Determine the (X, Y) coordinate at the center of the cell enclosing the given text.  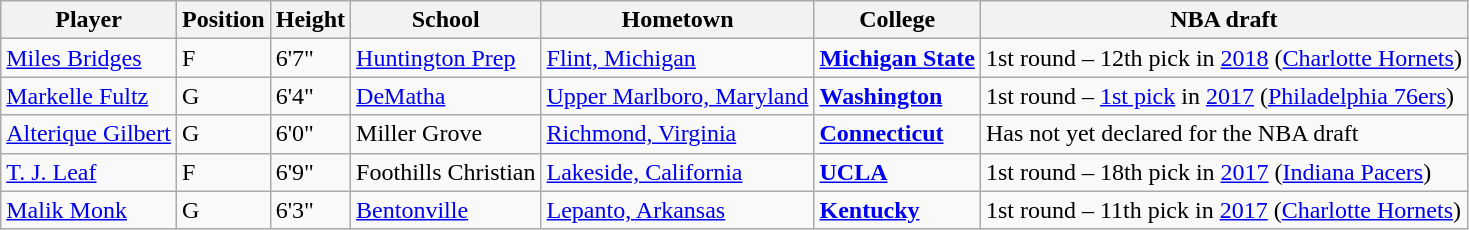
DeMatha (446, 96)
Alterique Gilbert (89, 134)
Lakeside, California (678, 172)
NBA draft (1224, 20)
Lepanto, Arkansas (678, 210)
Miller Grove (446, 134)
Flint, Michigan (678, 58)
Player (89, 20)
Washington (897, 96)
1st round – 18th pick in 2017 (Indiana Pacers) (1224, 172)
6'7" (310, 58)
Markelle Fultz (89, 96)
1st round – 12th pick in 2018 (Charlotte Hornets) (1224, 58)
Position (223, 20)
1st round – 11th pick in 2017 (Charlotte Hornets) (1224, 210)
Bentonville (446, 210)
UCLA (897, 172)
Hometown (678, 20)
6'3" (310, 210)
6'0" (310, 134)
Michigan State (897, 58)
Huntington Prep (446, 58)
Richmond, Virginia (678, 134)
6'9" (310, 172)
Foothills Christian (446, 172)
Malik Monk (89, 210)
Connecticut (897, 134)
Miles Bridges (89, 58)
Upper Marlboro, Maryland (678, 96)
Height (310, 20)
College (897, 20)
T. J. Leaf (89, 172)
Kentucky (897, 210)
School (446, 20)
Has not yet declared for the NBA draft (1224, 134)
6'4" (310, 96)
1st round – 1st pick in 2017 (Philadelphia 76ers) (1224, 96)
